Provide the [x, y] coordinate of the cell's center where the given text is located.  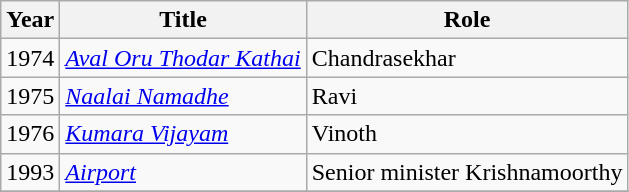
Chandrasekhar [467, 58]
Role [467, 20]
Year [30, 20]
1976 [30, 134]
Ravi [467, 96]
Kumara Vijayam [183, 134]
1993 [30, 172]
Airport [183, 172]
1974 [30, 58]
Senior minister Krishnamoorthy [467, 172]
Aval Oru Thodar Kathai [183, 58]
1975 [30, 96]
Vinoth [467, 134]
Title [183, 20]
Naalai Namadhe [183, 96]
